Pinpoint the cell where the given text exists, returning its [X, Y] midpoint coordinate. 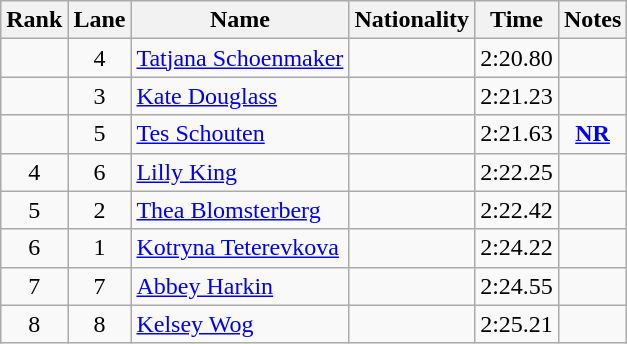
Rank [34, 20]
2:22.25 [517, 172]
1 [100, 248]
Kelsey Wog [240, 324]
2:25.21 [517, 324]
Kotryna Teterevkova [240, 248]
Time [517, 20]
Lilly King [240, 172]
2:24.55 [517, 286]
Lane [100, 20]
Tes Schouten [240, 134]
2:22.42 [517, 210]
NR [592, 134]
2:21.23 [517, 96]
Nationality [412, 20]
Thea Blomsterberg [240, 210]
2:20.80 [517, 58]
2 [100, 210]
2:21.63 [517, 134]
Tatjana Schoenmaker [240, 58]
3 [100, 96]
Notes [592, 20]
Abbey Harkin [240, 286]
Name [240, 20]
Kate Douglass [240, 96]
2:24.22 [517, 248]
